Locate the cell with the specified text and output its (x, y) center coordinate. 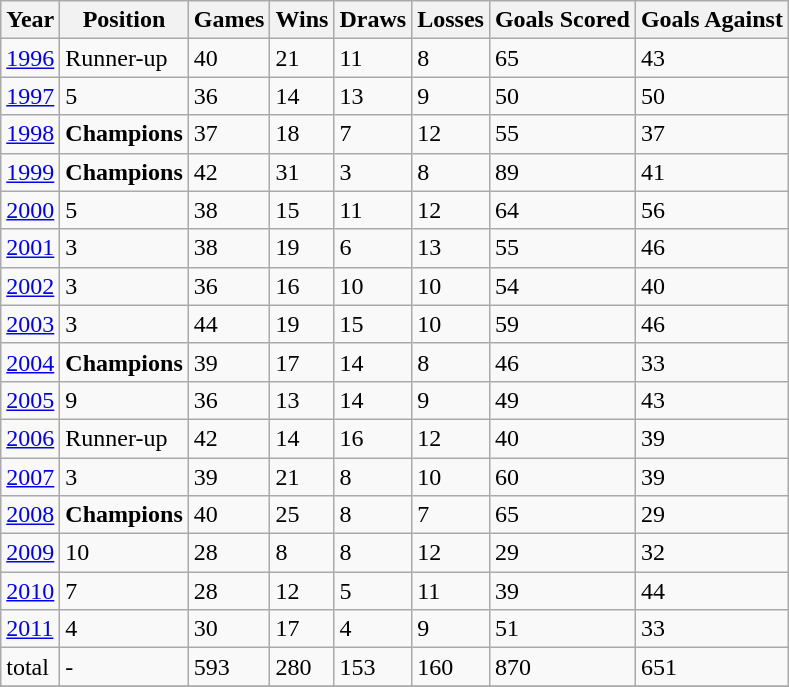
56 (712, 210)
1996 (30, 58)
280 (302, 667)
59 (562, 324)
18 (302, 134)
Losses (451, 20)
2009 (30, 553)
2003 (30, 324)
6 (373, 248)
89 (562, 172)
2002 (30, 286)
1997 (30, 96)
30 (229, 629)
2006 (30, 438)
2011 (30, 629)
49 (562, 400)
1999 (30, 172)
651 (712, 667)
Games (229, 20)
Goals Scored (562, 20)
2007 (30, 477)
25 (302, 515)
2005 (30, 400)
32 (712, 553)
2001 (30, 248)
64 (562, 210)
2010 (30, 591)
- (124, 667)
Draws (373, 20)
60 (562, 477)
2000 (30, 210)
1998 (30, 134)
total (30, 667)
160 (451, 667)
Position (124, 20)
Goals Against (712, 20)
593 (229, 667)
31 (302, 172)
870 (562, 667)
Wins (302, 20)
Year (30, 20)
51 (562, 629)
41 (712, 172)
2008 (30, 515)
153 (373, 667)
54 (562, 286)
2004 (30, 362)
